Find where the given text appears and provide that cell's center as (x, y) coordinate. 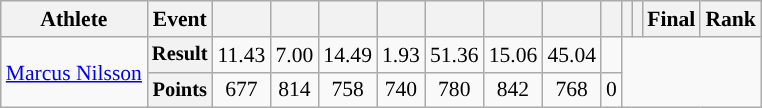
11.43 (241, 55)
842 (514, 90)
814 (294, 90)
780 (454, 90)
Athlete (74, 19)
7.00 (294, 55)
Final (671, 19)
14.49 (348, 55)
758 (348, 90)
51.36 (454, 55)
Result (180, 55)
0 (612, 90)
Marcus Nilsson (74, 72)
Event (180, 19)
677 (241, 90)
45.04 (572, 55)
1.93 (401, 55)
740 (401, 90)
768 (572, 90)
15.06 (514, 55)
Points (180, 90)
Rank (730, 19)
